Determine the [x, y] coordinate at the center of the cell enclosing the given text.  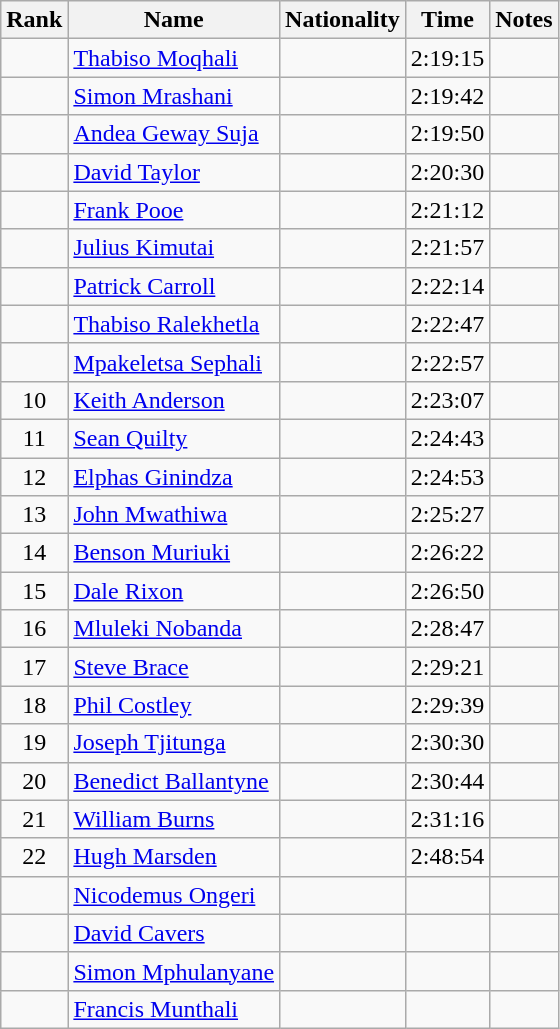
John Mwathiwa [174, 515]
Steve Brace [174, 667]
2:29:39 [447, 705]
Time [447, 20]
14 [34, 553]
2:19:42 [447, 96]
2:24:53 [447, 477]
2:26:22 [447, 553]
Elphas Ginindza [174, 477]
Benedict Ballantyne [174, 781]
2:23:07 [447, 400]
2:30:30 [447, 743]
Dale Rixon [174, 591]
2:29:21 [447, 667]
20 [34, 781]
Name [174, 20]
Sean Quilty [174, 438]
Notes [524, 20]
Benson Muriuki [174, 553]
Keith Anderson [174, 400]
Thabiso Ralekhetla [174, 324]
2:22:14 [447, 286]
David Taylor [174, 172]
2:30:44 [447, 781]
2:22:57 [447, 362]
Nicodemus Ongeri [174, 895]
2:31:16 [447, 819]
Thabiso Moqhali [174, 58]
19 [34, 743]
2:21:57 [447, 248]
15 [34, 591]
Julius Kimutai [174, 248]
Rank [34, 20]
William Burns [174, 819]
2:22:47 [447, 324]
Francis Munthali [174, 1009]
10 [34, 400]
2:25:27 [447, 515]
18 [34, 705]
David Cavers [174, 933]
Joseph Tjitunga [174, 743]
2:21:12 [447, 210]
22 [34, 857]
2:19:15 [447, 58]
Simon Mphulanyane [174, 971]
2:48:54 [447, 857]
17 [34, 667]
2:26:50 [447, 591]
Simon Mrashani [174, 96]
Phil Costley [174, 705]
Hugh Marsden [174, 857]
11 [34, 438]
Patrick Carroll [174, 286]
21 [34, 819]
16 [34, 629]
Andea Geway Suja [174, 134]
2:20:30 [447, 172]
2:19:50 [447, 134]
Mpakeletsa Sephali [174, 362]
2:24:43 [447, 438]
12 [34, 477]
Frank Pooe [174, 210]
Nationality [343, 20]
Mluleki Nobanda [174, 629]
2:28:47 [447, 629]
13 [34, 515]
